For the text-containing cell, return its midpoint in (x, y) coordinate format. 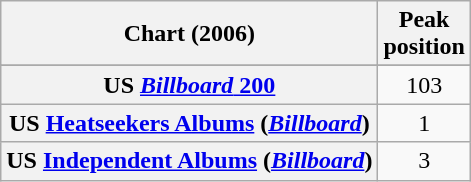
1 (424, 123)
US Billboard 200 (190, 85)
Peakposition (424, 34)
3 (424, 161)
US Independent Albums (Billboard) (190, 161)
103 (424, 85)
Chart (2006) (190, 34)
US Heatseekers Albums (Billboard) (190, 123)
